For the text-containing cell, return its midpoint in (X, Y) coordinate format. 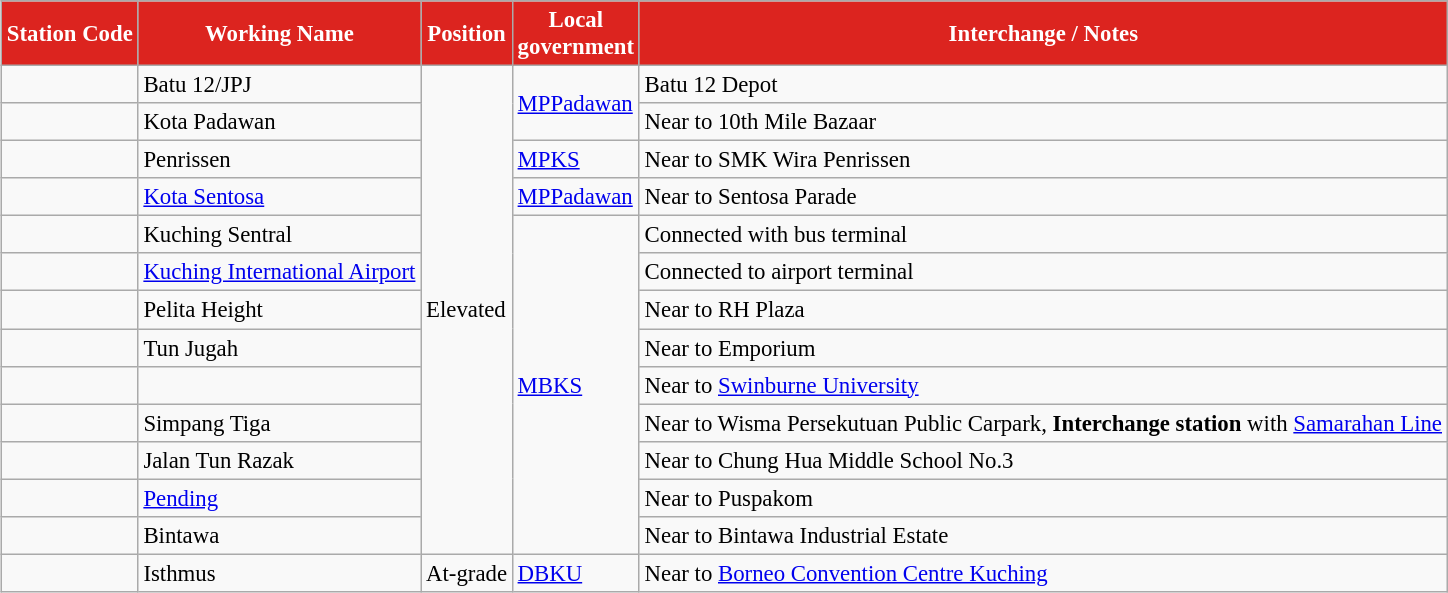
Simpang Tiga (280, 423)
Position (467, 34)
Near to Sentosa Parade (1043, 197)
Interchange / Notes (1043, 34)
Near to Emporium (1043, 348)
Kota Sentosa (280, 197)
MPKS (576, 160)
Batu 12/JPJ (280, 85)
Near to Puspakom (1043, 498)
Pelita Height (280, 310)
Batu 12 Depot (1043, 85)
At-grade (467, 573)
Near to 10th Mile Bazaar (1043, 122)
Bintawa (280, 536)
Connected to airport terminal (1043, 273)
DBKU (576, 573)
Tun Jugah (280, 348)
Near to Swinburne University (1043, 385)
Jalan Tun Razak (280, 460)
Localgovernment (576, 34)
Near to Bintawa Industrial Estate (1043, 536)
Kuching International Airport (280, 273)
Near to Wisma Persekutuan Public Carpark, Interchange station with Samarahan Line (1043, 423)
Working Name (280, 34)
Pending (280, 498)
Kuching Sentral (280, 235)
Elevated (467, 310)
Isthmus (280, 573)
Near to SMK Wira Penrissen (1043, 160)
Near to Borneo Convention Centre Kuching (1043, 573)
Penrissen (280, 160)
Near to RH Plaza (1043, 310)
Connected with bus terminal (1043, 235)
Station Code (70, 34)
Kota Padawan (280, 122)
MBKS (576, 385)
Near to Chung Hua Middle School No.3 (1043, 460)
